Identify which cell holds the provided text, then report its [X, Y] central coordinate. 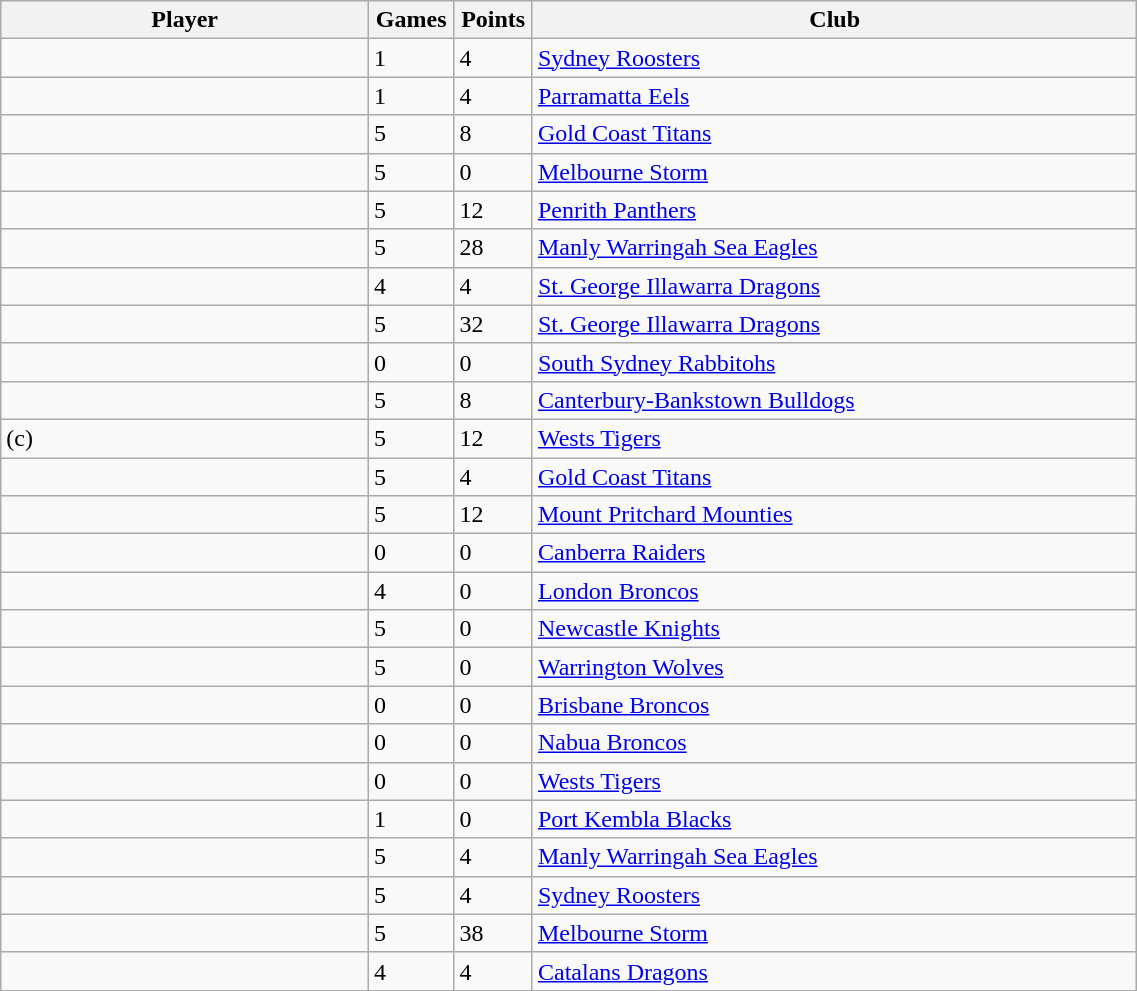
South Sydney Rabbitohs [834, 362]
38 [494, 933]
London Broncos [834, 591]
Newcastle Knights [834, 629]
Penrith Panthers [834, 210]
Mount Pritchard Mounties [834, 515]
Club [834, 20]
Warrington Wolves [834, 667]
Canberra Raiders [834, 553]
32 [494, 324]
Brisbane Broncos [834, 705]
28 [494, 248]
Nabua Broncos [834, 743]
Games [412, 20]
(c) [185, 438]
Points [494, 20]
Parramatta Eels [834, 96]
Port Kembla Blacks [834, 819]
Player [185, 20]
Canterbury-Bankstown Bulldogs [834, 400]
Catalans Dragons [834, 971]
